Locate the cell with the specified text and output its (x, y) center coordinate. 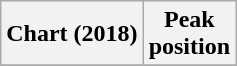
Peakposition (189, 34)
Chart (2018) (72, 34)
